Detect which cell encompasses the target text, then output its (x, y) center coordinate. 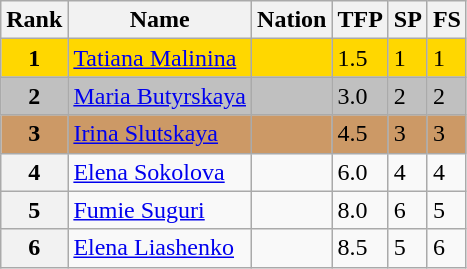
TFP (360, 20)
3.0 (360, 96)
Tatiana Malinina (160, 58)
Nation (292, 20)
8.0 (360, 210)
4.5 (360, 134)
Irina Slutskaya (160, 134)
Maria Butyrskaya (160, 96)
Elena Sokolova (160, 172)
8.5 (360, 248)
1.5 (360, 58)
SP (408, 20)
Name (160, 20)
6.0 (360, 172)
Elena Liashenko (160, 248)
FS (446, 20)
Fumie Suguri (160, 210)
Rank (34, 20)
